Capture the cell that displays the provided text and extract its (X, Y) central coordinate. 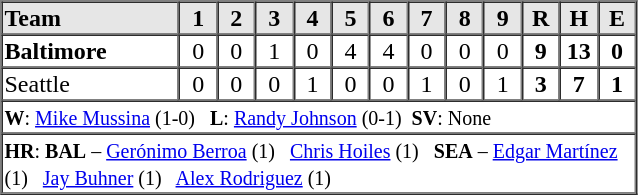
E (617, 18)
2 (236, 18)
Baltimore (91, 50)
5 (350, 18)
6 (388, 18)
HR: BAL – Gerónimo Berroa (1) Chris Hoiles (1) SEA – Edgar Martínez (1) Jay Buhner (1) Alex Rodriguez (1) (319, 164)
W: Mike Mussina (1-0) L: Randy Johnson (0-1) SV: None (319, 116)
H (579, 18)
13 (579, 50)
Team (91, 18)
R (541, 18)
Seattle (91, 84)
8 (465, 18)
